Identify which cell holds the provided text, then report its [x, y] central coordinate. 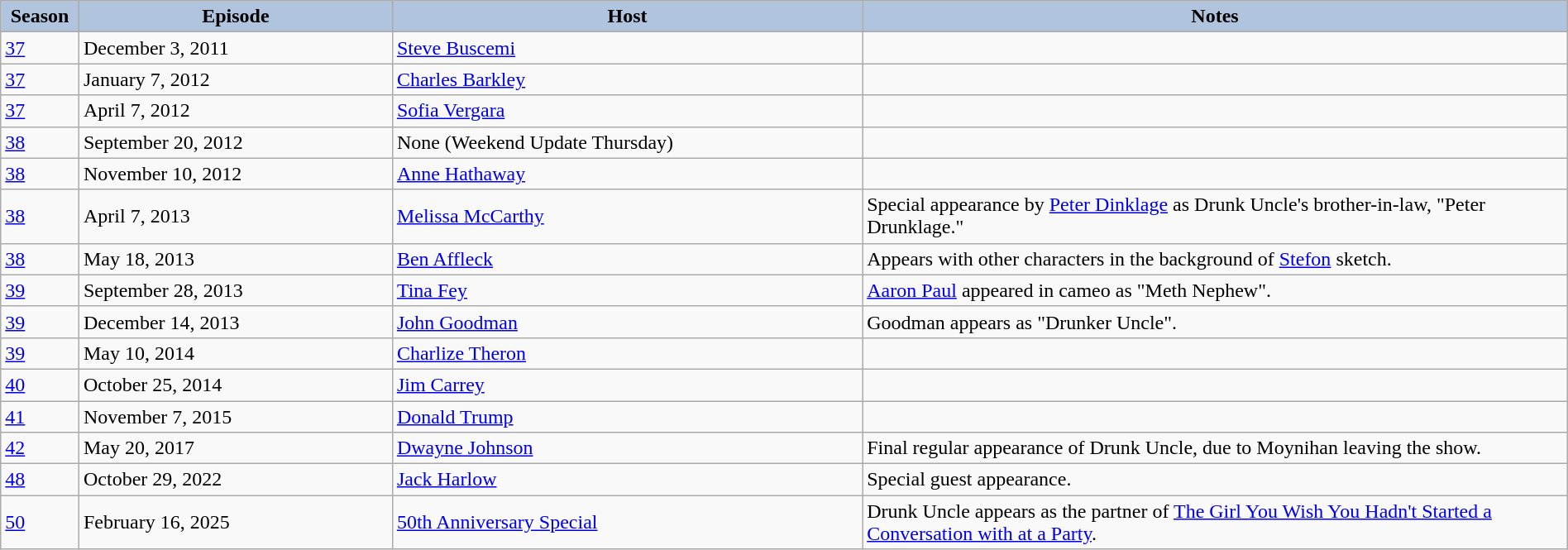
John Goodman [627, 322]
September 28, 2013 [235, 290]
40 [40, 385]
December 14, 2013 [235, 322]
Charlize Theron [627, 353]
Host [627, 17]
Donald Trump [627, 416]
Goodman appears as "Drunker Uncle". [1216, 322]
Final regular appearance of Drunk Uncle, due to Moynihan leaving the show. [1216, 448]
Notes [1216, 17]
Tina Fey [627, 290]
Special guest appearance. [1216, 480]
Dwayne Johnson [627, 448]
Appears with other characters in the background of Stefon sketch. [1216, 259]
Jim Carrey [627, 385]
April 7, 2013 [235, 217]
41 [40, 416]
Special appearance by Peter Dinklage as Drunk Uncle's brother-in-law, "Peter Drunklage." [1216, 217]
48 [40, 480]
50 [40, 523]
October 29, 2022 [235, 480]
Episode [235, 17]
Anne Hathaway [627, 174]
November 7, 2015 [235, 416]
October 25, 2014 [235, 385]
Charles Barkley [627, 79]
Drunk Uncle appears as the partner of The Girl You Wish You Hadn't Started a Conversation with at a Party. [1216, 523]
Sofia Vergara [627, 111]
September 20, 2012 [235, 142]
May 20, 2017 [235, 448]
50th Anniversary Special [627, 523]
November 10, 2012 [235, 174]
Steve Buscemi [627, 48]
Season [40, 17]
February 16, 2025 [235, 523]
January 7, 2012 [235, 79]
April 7, 2012 [235, 111]
Ben Affleck [627, 259]
None (Weekend Update Thursday) [627, 142]
December 3, 2011 [235, 48]
Jack Harlow [627, 480]
May 10, 2014 [235, 353]
Melissa McCarthy [627, 217]
Aaron Paul appeared in cameo as "Meth Nephew". [1216, 290]
42 [40, 448]
May 18, 2013 [235, 259]
